Search for the cell housing the specified text and yield its (X, Y) center coordinate. 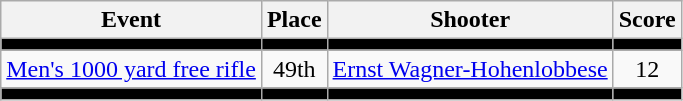
Men's 1000 yard free rifle (132, 69)
Ernst Wagner-Hohenlobbese (470, 69)
49th (294, 69)
12 (647, 69)
Shooter (470, 20)
Score (647, 20)
Event (132, 20)
Place (294, 20)
